Determine the (x, y) coordinate at the center of the cell enclosing the given text.  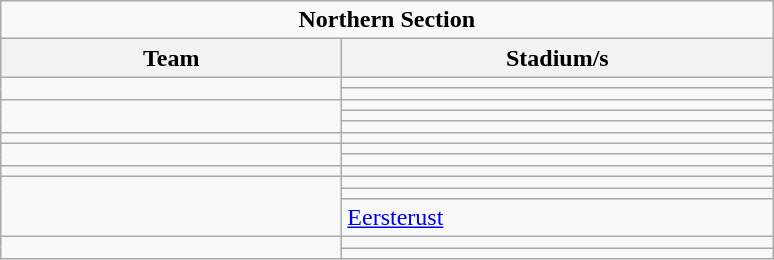
Team (172, 58)
Stadium/s (558, 58)
Northern Section (387, 20)
Eersterust (558, 218)
